Find where the given text appears and provide that cell's center as (X, Y) coordinate. 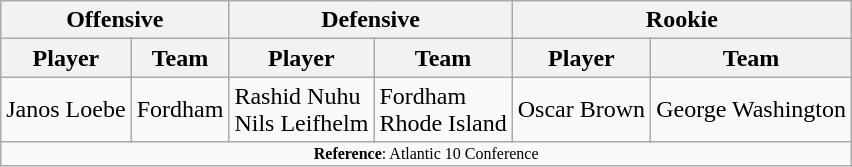
Offensive (115, 20)
George Washington (752, 110)
Reference: Atlantic 10 Conference (426, 154)
Janos Loebe (66, 110)
Fordham (180, 110)
Defensive (370, 20)
FordhamRhode Island (443, 110)
Oscar Brown (581, 110)
Rashid NuhuNils Leifhelm (302, 110)
Rookie (682, 20)
